From the cell containing the given text, extract its center point as [x, y] coordinate. 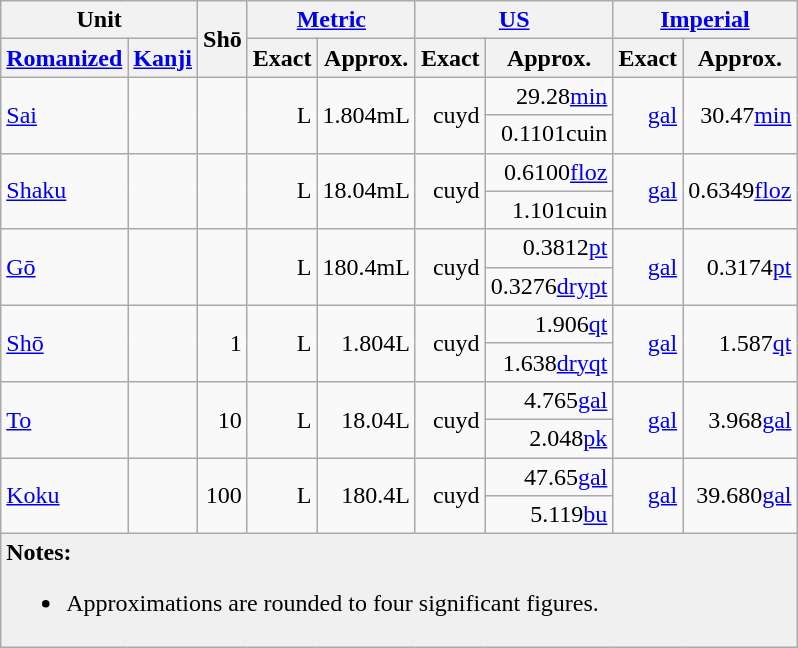
US [514, 20]
0.3812pt [549, 248]
1.804mL [366, 115]
1.906qt [549, 324]
Unit [100, 20]
18.04mL [366, 191]
Romanized [64, 58]
5.119bu [549, 515]
1.101cuin [549, 210]
To [64, 419]
Sai [64, 115]
0.3276drypt [549, 286]
0.1101cuin [549, 134]
0.6100floz [549, 172]
180.4mL [366, 267]
29.28min [549, 96]
4.765gal [549, 400]
2.048pk [549, 438]
100 [223, 496]
Shaku [64, 191]
18.04L [366, 419]
30.47min [740, 115]
0.6349floz [740, 191]
1.587qt [740, 343]
47.65gal [549, 477]
1.638dryqt [549, 362]
0.3174pt [740, 267]
Kanji [163, 58]
1.804L [366, 343]
Koku [64, 496]
Notes:Approximations are rounded to four significant figures. [399, 590]
180.4L [366, 496]
39.680gal [740, 496]
3.968gal [740, 419]
Metric [331, 20]
10 [223, 419]
Imperial [705, 20]
Gō [64, 267]
1 [223, 343]
